Detect which cell encompasses the target text, then output its (x, y) center coordinate. 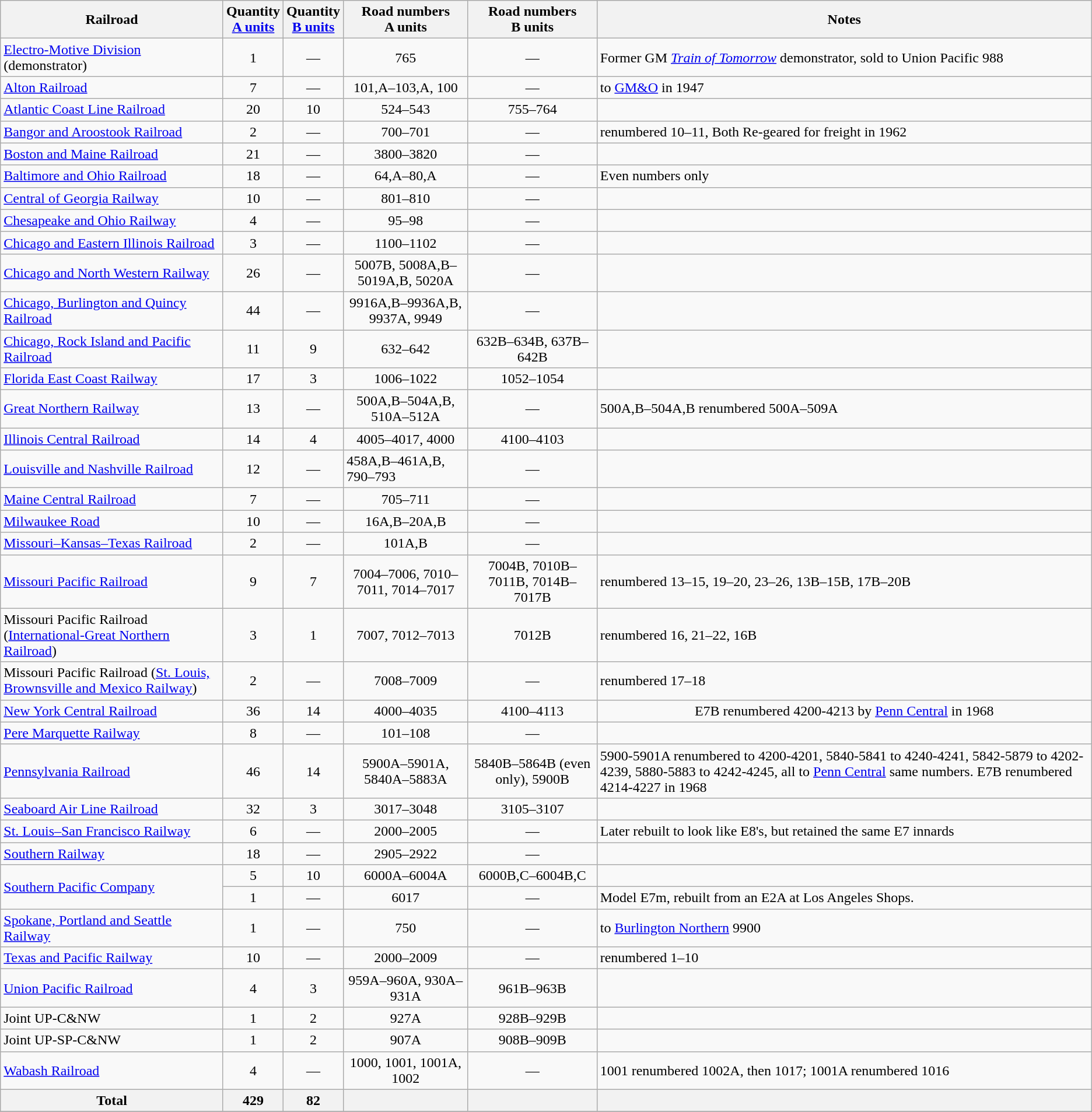
Chicago and Eastern Illinois Railroad (112, 243)
9916A,B–9936A,B, 9937A, 9949 (406, 310)
5 (253, 876)
6000A–6004A (406, 876)
Atlantic Coast Line Railroad (112, 110)
907A (406, 1040)
Southern Railway (112, 853)
renumbered 1–10 (844, 958)
Louisville and Nashville Railroad (112, 469)
Road numbersB units (532, 20)
2905–2922 (406, 853)
1052–1054 (532, 379)
5900A–5901A, 5840A–5883A (406, 771)
3105–3107 (532, 809)
Alton Railroad (112, 87)
Road numbersA units (406, 20)
Missouri–Kansas–Texas Railroad (112, 543)
5007B, 5008A,B–5019A,B, 5020A (406, 273)
7004B, 7010B–7011B, 7014B–7017B (532, 581)
7007, 7012–7013 (406, 635)
6017 (406, 898)
3017–3048 (406, 809)
Missouri Pacific Railroad (112, 581)
7012B (532, 635)
6 (253, 831)
765 (406, 57)
11 (253, 349)
101A,B (406, 543)
7008–7009 (406, 681)
Chesapeake and Ohio Railway (112, 220)
Bangor and Aroostook Railroad (112, 132)
Union Pacific Railroad (112, 988)
750 (406, 928)
101,A–103,A, 100 (406, 87)
632–642 (406, 349)
82 (314, 1100)
Maine Central Railroad (112, 499)
632B–634B, 637B–642B (532, 349)
Railroad (112, 20)
Baltimore and Ohio Railroad (112, 176)
4100–4103 (532, 439)
Central of Georgia Railway (112, 198)
7004–7006, 7010–7011, 7014–7017 (406, 581)
3800–3820 (406, 154)
Electro-Motive Division (demonstrator) (112, 57)
Milwaukee Road (112, 521)
Later rebuilt to look like E8's, but retained the same E7 innards (844, 831)
6000B,C–6004B,C (532, 876)
Joint UP-SP-C&NW (112, 1040)
101–108 (406, 733)
Florida East Coast Railway (112, 379)
Notes (844, 20)
13 (253, 409)
429 (253, 1100)
8 (253, 733)
908B–909B (532, 1040)
Pere Marquette Railway (112, 733)
1100–1102 (406, 243)
to Burlington Northern 9900 (844, 928)
36 (253, 711)
705–711 (406, 499)
Former GM Train of Tomorrow demonstrator, sold to Union Pacific 988 (844, 57)
927A (406, 1018)
2000–2005 (406, 831)
44 (253, 310)
1006–1022 (406, 379)
Total (112, 1100)
Chicago, Rock Island and Pacific Railroad (112, 349)
E7B renumbered 4200-4213 by Penn Central in 1968 (844, 711)
64,A–80,A (406, 176)
500A,B–504A,B renumbered 500A–509A (844, 409)
Pennsylvania Railroad (112, 771)
458A,B–461A,B, 790–793 (406, 469)
1000, 1001, 1001A, 1002 (406, 1071)
renumbered 10–11, Both Re-geared for freight in 1962 (844, 132)
St. Louis–San Francisco Railway (112, 831)
Boston and Maine Railroad (112, 154)
961B–963B (532, 988)
QuantityB units (314, 20)
12 (253, 469)
Joint UP-C&NW (112, 1018)
32 (253, 809)
Even numbers only (844, 176)
Missouri Pacific Railroad (International-Great Northern Railroad) (112, 635)
Illinois Central Railroad (112, 439)
renumbered 17–18 (844, 681)
Chicago and North Western Railway (112, 273)
New York Central Railroad (112, 711)
95–98 (406, 220)
Wabash Railroad (112, 1071)
21 (253, 154)
20 (253, 110)
26 (253, 273)
46 (253, 771)
4000–4035 (406, 711)
2000–2009 (406, 958)
5840B–5864B (even only), 5900B (532, 771)
renumbered 13–15, 19–20, 23–26, 13B–15B, 17B–20B (844, 581)
Chicago, Burlington and Quincy Railroad (112, 310)
16A,B–20A,B (406, 521)
524–543 (406, 110)
959A–960A, 930A–931A (406, 988)
Great Northern Railway (112, 409)
QuantityA units (253, 20)
Seaboard Air Line Railroad (112, 809)
700–701 (406, 132)
928B–929B (532, 1018)
500A,B–504A,B, 510A–512A (406, 409)
Texas and Pacific Railway (112, 958)
1001 renumbered 1002A, then 1017; 1001A renumbered 1016 (844, 1071)
Missouri Pacific Railroad (St. Louis, Brownsville and Mexico Railway) (112, 681)
Southern Pacific Company (112, 887)
801–810 (406, 198)
755–764 (532, 110)
4100–4113 (532, 711)
Spokane, Portland and Seattle Railway (112, 928)
17 (253, 379)
4005–4017, 4000 (406, 439)
Model E7m, rebuilt from an E2A at Los Angeles Shops. (844, 898)
renumbered 16, 21–22, 16B (844, 635)
to GM&O in 1947 (844, 87)
